Return the [X, Y] coordinate for the center point of the cell that contains the specified text.  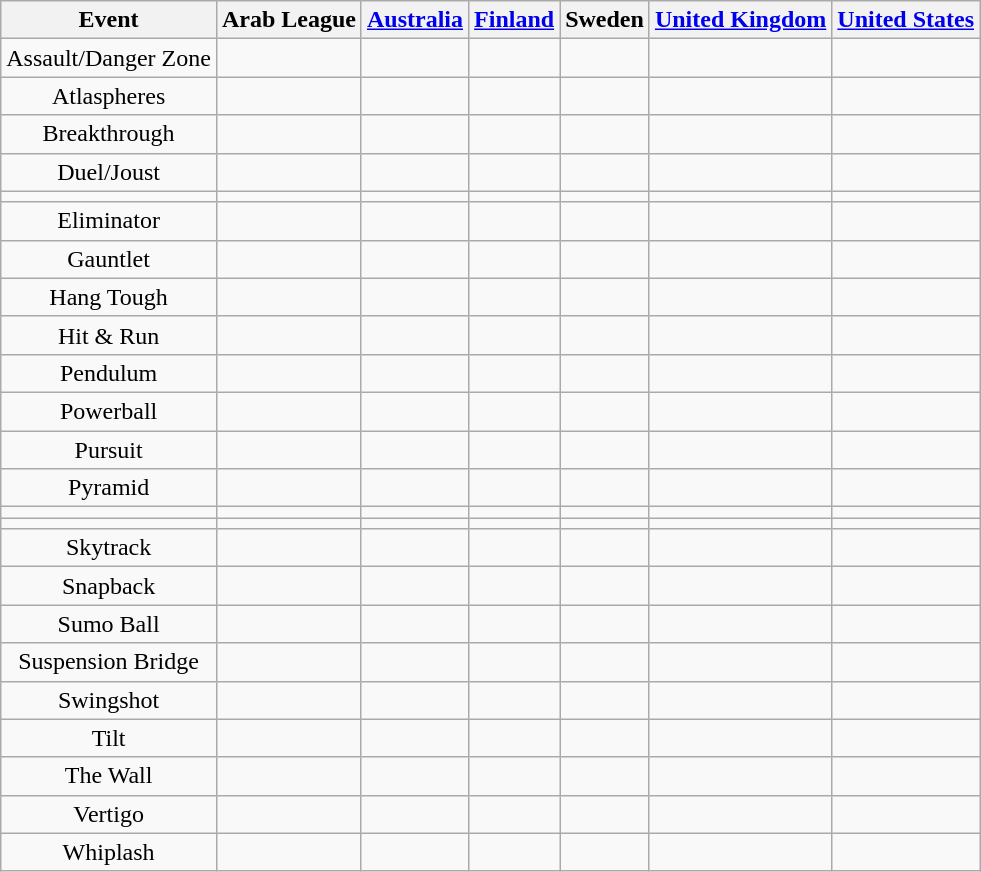
Event [109, 20]
Powerball [109, 411]
Pyramid [109, 488]
United Kingdom [740, 20]
Gauntlet [109, 259]
Australia [414, 20]
United States [906, 20]
Skytrack [109, 548]
The Wall [109, 776]
Finland [514, 20]
Whiplash [109, 852]
Assault/Danger Zone [109, 58]
Suspension Bridge [109, 662]
Arab League [288, 20]
Tilt [109, 738]
Vertigo [109, 814]
Pendulum [109, 373]
Atlaspheres [109, 96]
Breakthrough [109, 134]
Swingshot [109, 700]
Hang Tough [109, 297]
Snapback [109, 586]
Sumo Ball [109, 624]
Duel/Joust [109, 172]
Sweden [605, 20]
Hit & Run [109, 335]
Pursuit [109, 449]
Eliminator [109, 221]
